Detect which cell encompasses the target text, then output its [x, y] center coordinate. 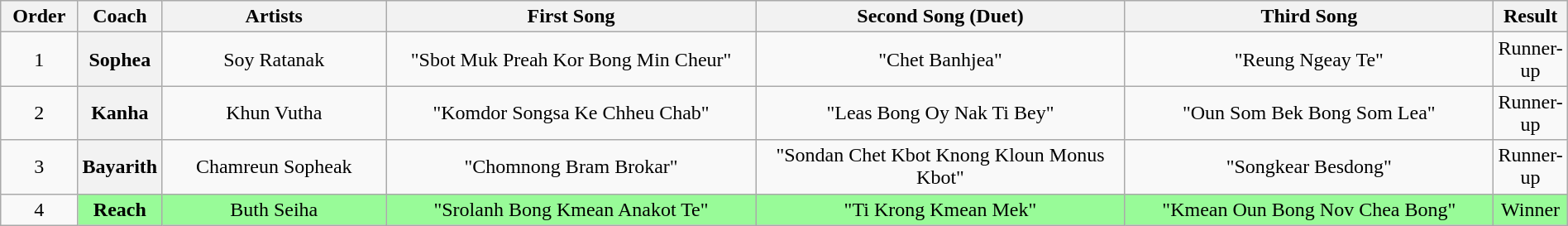
"Reung Ngeay Te" [1309, 60]
Reach [120, 209]
"Komdor Songsa Ke Chheu Chab" [571, 113]
1 [40, 60]
2 [40, 113]
Kanha [120, 113]
Sophea [120, 60]
"Chomnong Bram Brokar" [571, 167]
3 [40, 167]
"Sondan Chet Kbot Knong Kloun Monus Kbot" [939, 167]
Chamreun Sopheak [275, 167]
Second Song (Duet) [939, 17]
First Song [571, 17]
"Sbot Muk Preah Kor Bong Min Cheur" [571, 60]
Coach [120, 17]
"Srolanh Bong Kmean Anakot Te" [571, 209]
Buth Seiha [275, 209]
"Ti Krong Kmean Mek" [939, 209]
Bayarith [120, 167]
4 [40, 209]
"Leas Bong Oy Nak Ti Bey" [939, 113]
Result [1530, 17]
"Kmean Oun Bong Nov Chea Bong" [1309, 209]
Artists [275, 17]
Soy Ratanak [275, 60]
Winner [1530, 209]
Third Song [1309, 17]
Khun Vutha [275, 113]
Order [40, 17]
"Chet Banhjea" [939, 60]
"Songkear Besdong" [1309, 167]
"Oun Som Bek Bong Som Lea" [1309, 113]
